Output the [x, y] coordinate of the center of the cell containing the given text.  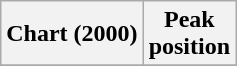
Chart (2000) [72, 34]
Peakposition [189, 34]
